Provide the [X, Y] coordinate of the cell's center where the given text is located.  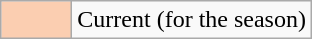
Current (for the season) [192, 20]
